Find where the given text appears and provide that cell's center as [x, y] coordinate. 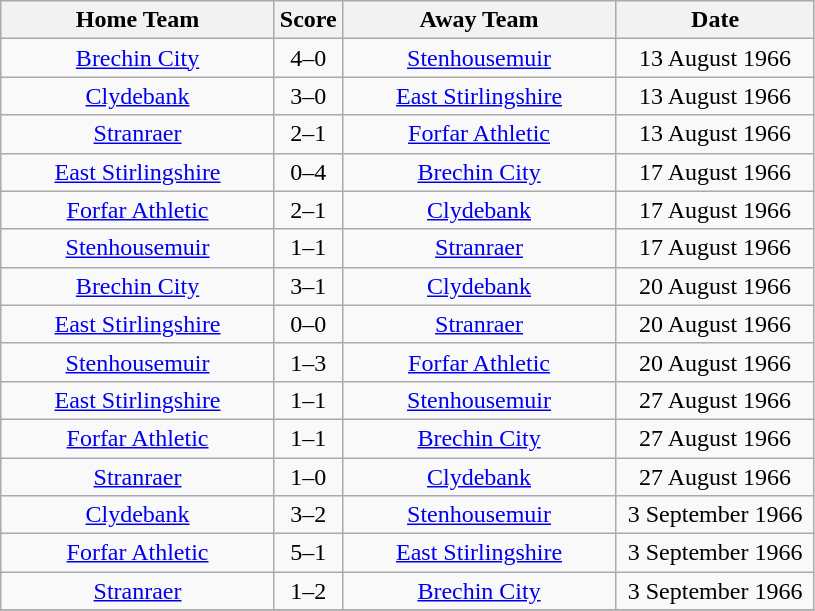
Away Team [479, 20]
5–1 [308, 553]
0–4 [308, 172]
1–0 [308, 477]
3–0 [308, 96]
Score [308, 20]
1–3 [308, 362]
0–0 [308, 324]
3–1 [308, 286]
3–2 [308, 515]
Date [716, 20]
1–2 [308, 591]
Home Team [138, 20]
4–0 [308, 58]
